Extract the (x, y) coordinate from the center of the cell holding the provided text.  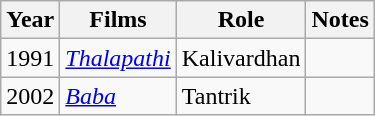
Year (30, 20)
2002 (30, 96)
Notes (340, 20)
Tantrik (241, 96)
Thalapathi (118, 58)
Kalivardhan (241, 58)
Role (241, 20)
1991 (30, 58)
Baba (118, 96)
Films (118, 20)
